From the cell containing the given text, extract its center point as (x, y) coordinate. 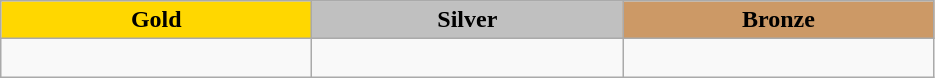
Silver (468, 20)
Bronze (778, 20)
Gold (156, 20)
